Return [X, Y] of the center of cell containing provided text 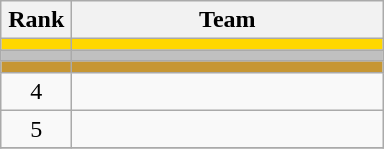
Team [228, 20]
5 [36, 129]
4 [36, 91]
Rank [36, 20]
